Identify which cell holds the provided text, then report its [X, Y] central coordinate. 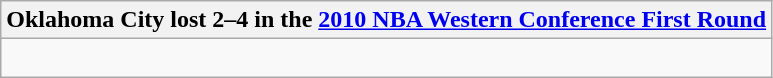
Oklahoma City lost 2–4 in the 2010 NBA Western Conference First Round [386, 20]
